Extract the [X, Y] coordinate from the center of the cell holding the provided text.  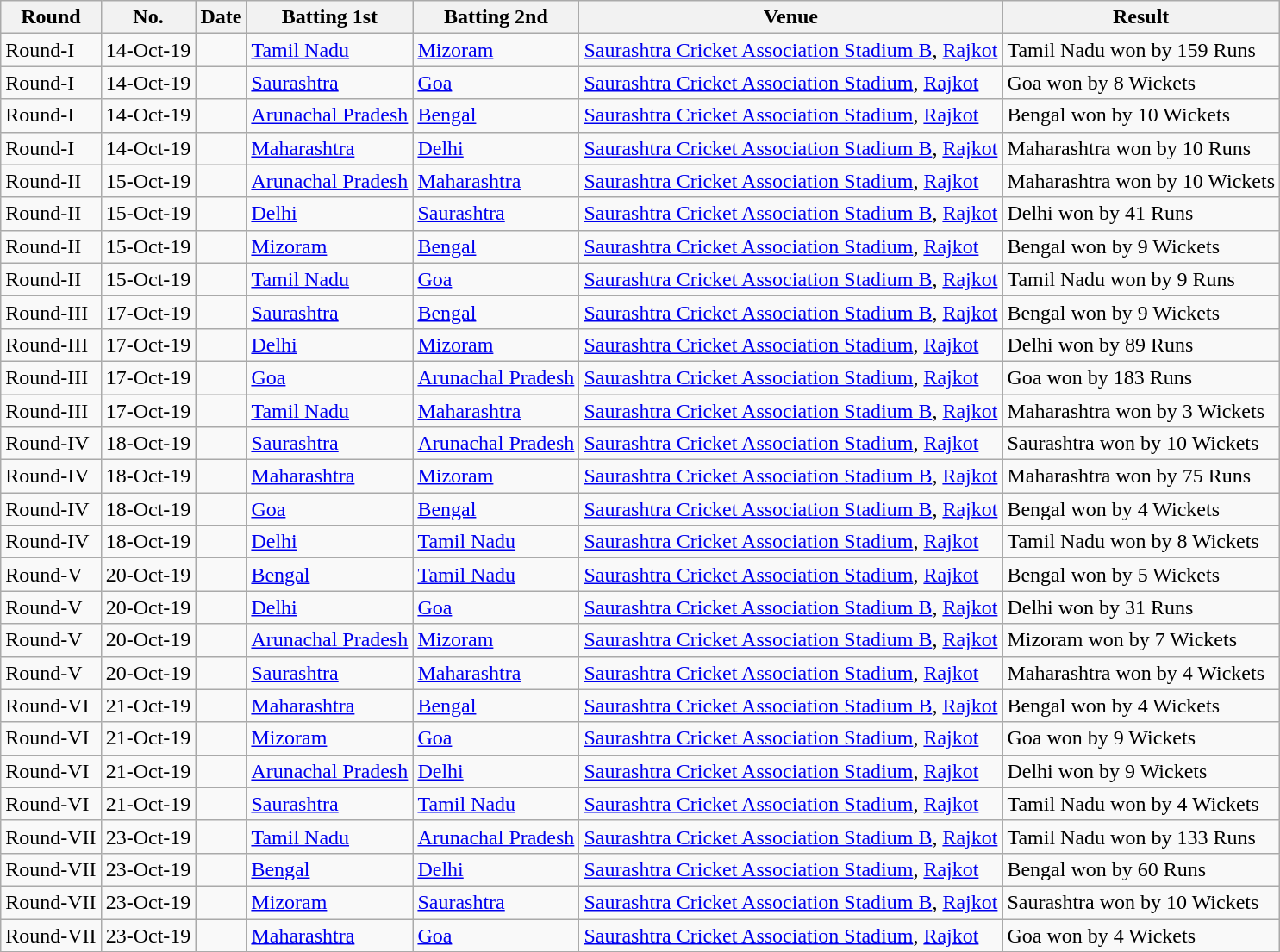
Goa won by 183 Runs [1141, 377]
Goa won by 4 Wickets [1141, 935]
Mizoram won by 7 Wickets [1141, 640]
Maharashtra won by 4 Wickets [1141, 673]
Bengal won by 5 Wickets [1141, 575]
Bengal won by 10 Wickets [1141, 115]
Delhi won by 31 Runs [1141, 607]
Delhi won by 9 Wickets [1141, 771]
Maharashtra won by 3 Wickets [1141, 411]
Batting 2nd [496, 17]
Goa won by 8 Wickets [1141, 83]
Tamil Nadu won by 4 Wickets [1141, 804]
Delhi won by 89 Runs [1141, 345]
Bengal won by 60 Runs [1141, 869]
Maharashtra won by 75 Runs [1141, 476]
Date [221, 17]
No. [148, 17]
Tamil Nadu won by 9 Runs [1141, 279]
Tamil Nadu won by 8 Wickets [1141, 542]
Maharashtra won by 10 Wickets [1141, 181]
Venue [791, 17]
Batting 1st [329, 17]
Delhi won by 41 Runs [1141, 214]
Goa won by 9 Wickets [1141, 738]
Tamil Nadu won by 133 Runs [1141, 837]
Maharashtra won by 10 Runs [1141, 148]
Result [1141, 17]
Tamil Nadu won by 159 Runs [1141, 50]
Round [51, 17]
